Provide the [x, y] coordinate of the cell's center where the given text is located.  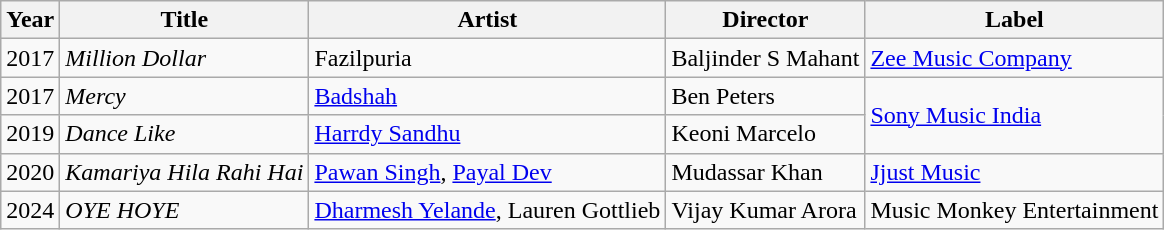
Kamariya Hila Rahi Hai [184, 172]
Fazilpuria [488, 58]
Dance Like [184, 134]
Mercy [184, 96]
Baljinder S Mahant [766, 58]
2020 [30, 172]
Million Dollar [184, 58]
Keoni Marcelo [766, 134]
2024 [30, 210]
Dharmesh Yelande, Lauren Gottlieb [488, 210]
Sony Music India [1014, 115]
Title [184, 20]
Artist [488, 20]
OYE HOYE [184, 210]
Badshah [488, 96]
Director [766, 20]
Year [30, 20]
Pawan Singh, Payal Dev [488, 172]
Ben Peters [766, 96]
Vijay Kumar Arora [766, 210]
Label [1014, 20]
Jjust Music [1014, 172]
Harrdy Sandhu [488, 134]
Zee Music Company [1014, 58]
Music Monkey Entertainment [1014, 210]
Mudassar Khan [766, 172]
2019 [30, 134]
